Return [x, y] of the center of cell containing provided text 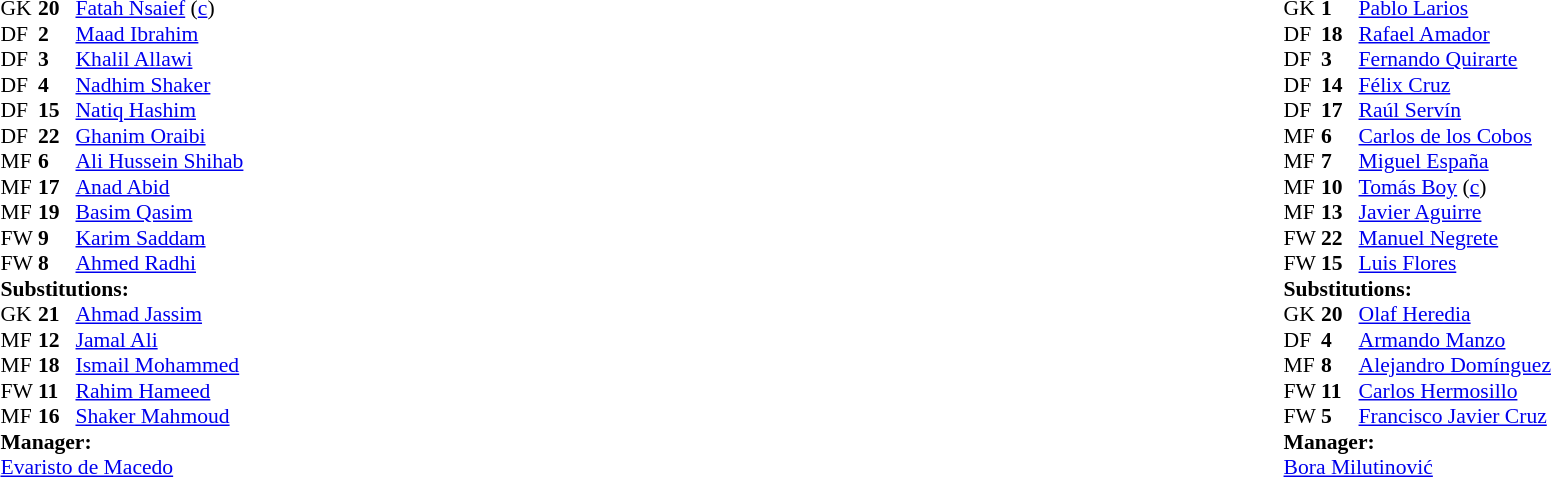
Tomás Boy (c) [1455, 187]
Khalil Allawi [160, 59]
Natiq Hashim [160, 111]
13 [1340, 213]
Maad Ibrahim [160, 34]
Manuel Negrete [1455, 238]
Ghanim Oraibi [160, 136]
7 [1340, 161]
9 [57, 238]
Rafael Amador [1455, 34]
Ismail Mohammed [160, 365]
Ahmed Radhi [160, 263]
Alejandro Domínguez [1455, 365]
14 [1340, 85]
Ahmad Jassim [160, 315]
19 [57, 213]
Ali Hussein Shihab [160, 161]
Javier Aguirre [1455, 213]
12 [57, 340]
Francisco Javier Cruz [1455, 417]
Raúl Servín [1455, 111]
Jamal Ali [160, 340]
Shaker Mahmoud [160, 417]
2 [57, 34]
5 [1340, 417]
Basim Qasim [160, 213]
Luis Flores [1455, 263]
Anad Abid [160, 187]
10 [1340, 187]
Armando Manzo [1455, 340]
Miguel España [1455, 161]
20 [1340, 315]
Fernando Quirarte [1455, 59]
21 [57, 315]
Karim Saddam [160, 238]
16 [57, 417]
Carlos de los Cobos [1455, 136]
Félix Cruz [1455, 85]
Nadhim Shaker [160, 85]
Olaf Heredia [1455, 315]
Carlos Hermosillo [1455, 391]
Rahim Hameed [160, 391]
